Capture the cell that displays the provided text and extract its [X, Y] central coordinate. 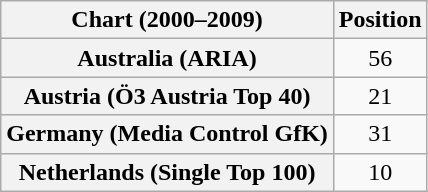
Chart (2000–2009) [168, 20]
Position [380, 20]
Australia (ARIA) [168, 58]
Germany (Media Control GfK) [168, 134]
21 [380, 96]
Netherlands (Single Top 100) [168, 172]
10 [380, 172]
31 [380, 134]
56 [380, 58]
Austria (Ö3 Austria Top 40) [168, 96]
